Extract the (x, y) coordinate from the center of the cell holding the provided text.  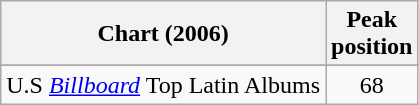
U.S Billboard Top Latin Albums (164, 85)
68 (372, 85)
Chart (2006) (164, 34)
Peakposition (372, 34)
